Capture the cell that displays the provided text and extract its (X, Y) central coordinate. 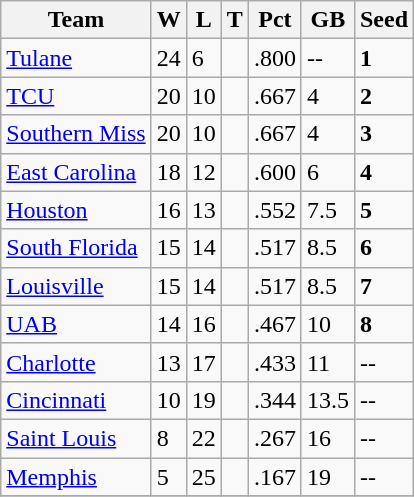
GB (328, 20)
Charlotte (76, 362)
25 (204, 477)
7.5 (328, 210)
Saint Louis (76, 438)
17 (204, 362)
South Florida (76, 248)
Seed (384, 20)
Memphis (76, 477)
.800 (274, 58)
Tulane (76, 58)
TCU (76, 96)
Cincinnati (76, 400)
.344 (274, 400)
Team (76, 20)
Houston (76, 210)
East Carolina (76, 172)
1 (384, 58)
T (234, 20)
18 (168, 172)
2 (384, 96)
L (204, 20)
.467 (274, 324)
22 (204, 438)
24 (168, 58)
.267 (274, 438)
Pct (274, 20)
Southern Miss (76, 134)
11 (328, 362)
UAB (76, 324)
.552 (274, 210)
Louisville (76, 286)
W (168, 20)
.433 (274, 362)
12 (204, 172)
13.5 (328, 400)
3 (384, 134)
7 (384, 286)
.600 (274, 172)
.167 (274, 477)
